Output the (x, y) coordinate of the center of the cell containing the given text.  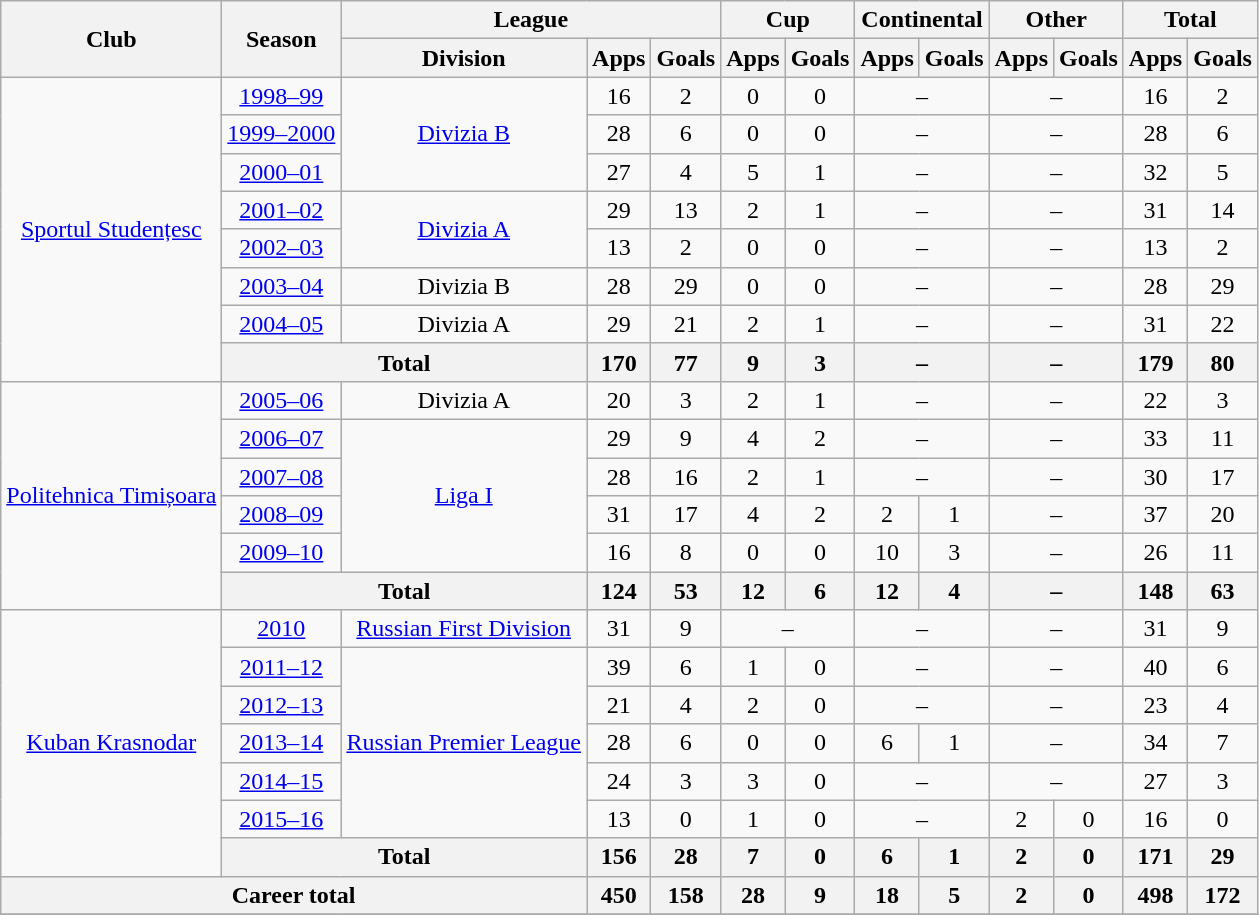
2003–04 (282, 286)
Club (112, 39)
2004–05 (282, 324)
124 (619, 591)
8 (686, 553)
63 (1223, 591)
Liga I (464, 495)
14 (1223, 210)
Division (464, 58)
10 (887, 553)
1999–2000 (282, 134)
37 (1155, 515)
40 (1155, 667)
18 (887, 895)
2002–03 (282, 248)
2012–13 (282, 705)
Russian First Division (464, 629)
2000–01 (282, 172)
80 (1223, 362)
158 (686, 895)
Sportul Studențesc (112, 229)
Continental (922, 20)
30 (1155, 477)
450 (619, 895)
League (531, 20)
Politehnica Timișoara (112, 495)
32 (1155, 172)
Kuban Krasnodar (112, 743)
148 (1155, 591)
2005–06 (282, 400)
2010 (282, 629)
2015–16 (282, 819)
2007–08 (282, 477)
2014–15 (282, 781)
Cup (788, 20)
Other (1056, 20)
Season (282, 39)
2006–07 (282, 438)
2001–02 (282, 210)
179 (1155, 362)
Russian Premier League (464, 743)
1998–99 (282, 96)
39 (619, 667)
77 (686, 362)
171 (1155, 857)
33 (1155, 438)
24 (619, 781)
2011–12 (282, 667)
Career total (294, 895)
2008–09 (282, 515)
53 (686, 591)
2013–14 (282, 743)
156 (619, 857)
23 (1155, 705)
172 (1223, 895)
498 (1155, 895)
170 (619, 362)
34 (1155, 743)
2009–10 (282, 553)
26 (1155, 553)
